Extract the (X, Y) coordinate from the center of the cell holding the provided text.  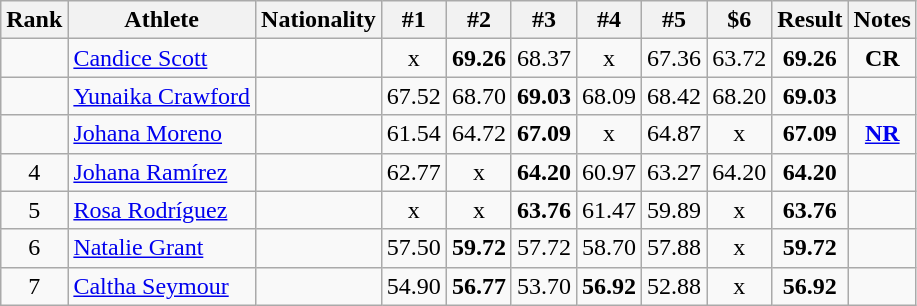
62.77 (414, 172)
CR (882, 58)
68.20 (740, 96)
Johana Ramírez (162, 172)
68.42 (674, 96)
63.27 (674, 172)
63.72 (740, 58)
4 (34, 172)
#3 (544, 20)
NR (882, 134)
Nationality (319, 20)
61.54 (414, 134)
64.72 (478, 134)
57.72 (544, 248)
57.88 (674, 248)
#4 (608, 20)
60.97 (608, 172)
Johana Moreno (162, 134)
5 (34, 210)
Yunaika Crawford (162, 96)
57.50 (414, 248)
52.88 (674, 286)
Result (810, 20)
54.90 (414, 286)
Rosa Rodríguez (162, 210)
#1 (414, 20)
Candice Scott (162, 58)
56.77 (478, 286)
58.70 (608, 248)
59.89 (674, 210)
Rank (34, 20)
68.70 (478, 96)
68.37 (544, 58)
68.09 (608, 96)
67.36 (674, 58)
Caltha Seymour (162, 286)
61.47 (608, 210)
64.87 (674, 134)
7 (34, 286)
6 (34, 248)
$6 (740, 20)
Natalie Grant (162, 248)
Notes (882, 20)
#5 (674, 20)
53.70 (544, 286)
#2 (478, 20)
67.52 (414, 96)
Athlete (162, 20)
